From the cell containing the given text, extract its center point as (X, Y) coordinate. 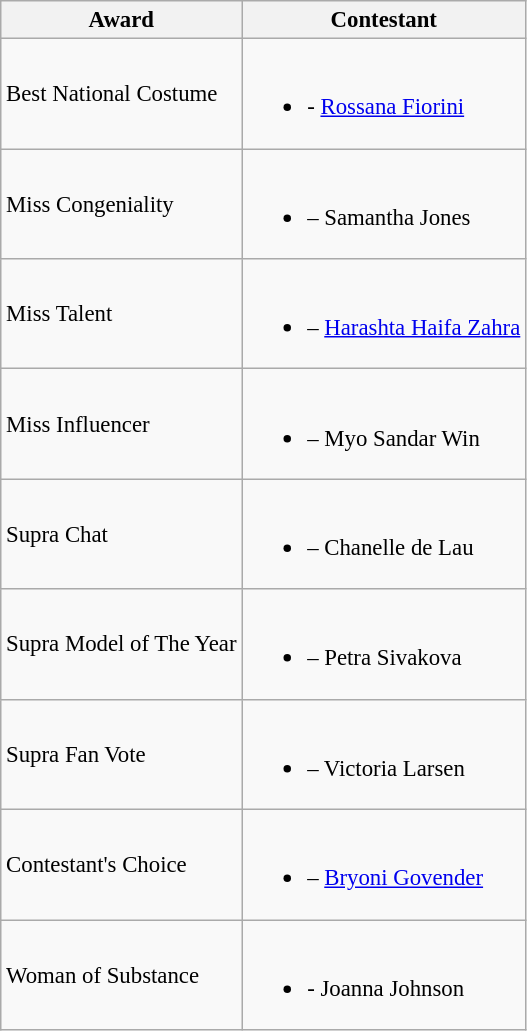
Contestant's Choice (122, 865)
- Joanna Johnson (384, 975)
– Petra Sivakova (384, 644)
– Myo Sandar Win (384, 424)
– Chanelle de Lau (384, 534)
– Harashta Haifa Zahra (384, 314)
– Bryoni Govender (384, 865)
– Victoria Larsen (384, 754)
Miss Influencer (122, 424)
Woman of Substance (122, 975)
Contestant (384, 20)
Miss Talent (122, 314)
- Rossana Fiorini (384, 94)
Supra Chat (122, 534)
Miss Congeniality (122, 204)
Best National Costume (122, 94)
Supra Fan Vote (122, 754)
Supra Model of The Year (122, 644)
Award (122, 20)
– Samantha Jones (384, 204)
